Identify which cell holds the provided text, then report its [x, y] central coordinate. 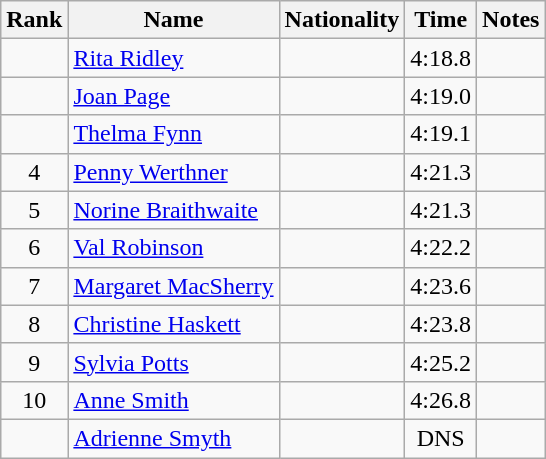
4:26.8 [441, 400]
Name [174, 20]
Rank [34, 20]
4 [34, 172]
4:19.1 [441, 134]
Anne Smith [174, 400]
4:19.0 [441, 96]
Thelma Fynn [174, 134]
4:25.2 [441, 362]
DNS [441, 438]
4:23.8 [441, 324]
8 [34, 324]
10 [34, 400]
Penny Werthner [174, 172]
Adrienne Smyth [174, 438]
Margaret MacSherry [174, 286]
4:18.8 [441, 58]
5 [34, 210]
Christine Haskett [174, 324]
4:22.2 [441, 248]
7 [34, 286]
Joan Page [174, 96]
9 [34, 362]
Norine Braithwaite [174, 210]
Nationality [342, 20]
Sylvia Potts [174, 362]
Rita Ridley [174, 58]
Time [441, 20]
4:23.6 [441, 286]
Val Robinson [174, 248]
6 [34, 248]
Notes [511, 20]
